Return [X, Y] of the center of cell containing provided text 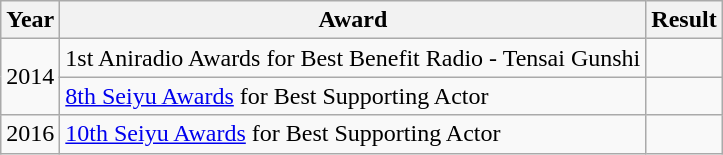
8th Seiyu Awards for Best Supporting Actor [353, 96]
2016 [30, 134]
1st Aniradio Awards for Best Benefit Radio - Tensai Gunshi [353, 58]
Award [353, 20]
Year [30, 20]
2014 [30, 77]
Result [684, 20]
10th Seiyu Awards for Best Supporting Actor [353, 134]
